Identify which cell holds the provided text, then report its (X, Y) central coordinate. 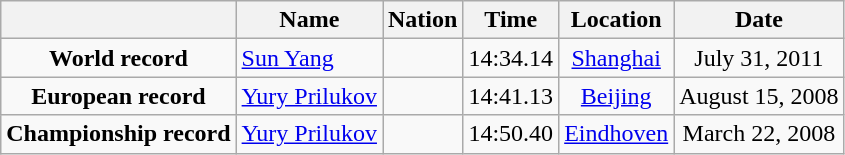
14:50.40 (511, 134)
Name (309, 20)
Eindhoven (616, 134)
Date (759, 20)
Time (511, 20)
March 22, 2008 (759, 134)
August 15, 2008 (759, 96)
Beijing (616, 96)
14:34.14 (511, 58)
Nation (422, 20)
European record (118, 96)
Location (616, 20)
14:41.13 (511, 96)
July 31, 2011 (759, 58)
Shanghai (616, 58)
Sun Yang (309, 58)
Championship record (118, 134)
World record (118, 58)
